Determine the [x, y] coordinate at the center of the cell enclosing the given text.  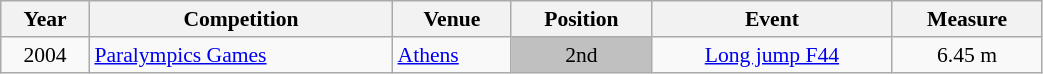
Measure [967, 19]
2nd [582, 55]
Paralympics Games [240, 55]
2004 [46, 55]
Event [772, 19]
Competition [240, 19]
Long jump F44 [772, 55]
Athens [452, 55]
Year [46, 19]
6.45 m [967, 55]
Venue [452, 19]
Position [582, 19]
